Determine the [X, Y] coordinate at the center of the cell enclosing the given text.  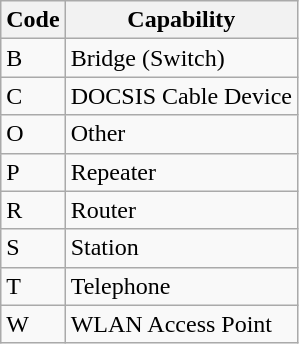
R [33, 210]
W [33, 324]
Code [33, 20]
B [33, 58]
Other [181, 134]
Bridge (Switch) [181, 58]
DOCSIS Cable Device [181, 96]
WLAN Access Point [181, 324]
Capability [181, 20]
Station [181, 248]
P [33, 172]
Repeater [181, 172]
Router [181, 210]
Telephone [181, 286]
C [33, 96]
S [33, 248]
O [33, 134]
T [33, 286]
